Extract the [X, Y] coordinate from the center of the cell holding the provided text.  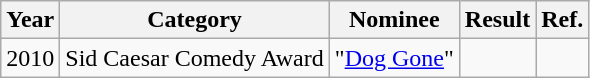
Sid Caesar Comedy Award [194, 58]
"Dog Gone" [394, 58]
Year [30, 20]
Result [497, 20]
Ref. [562, 20]
2010 [30, 58]
Nominee [394, 20]
Category [194, 20]
